Locate the cell with the specified text and output its [X, Y] center coordinate. 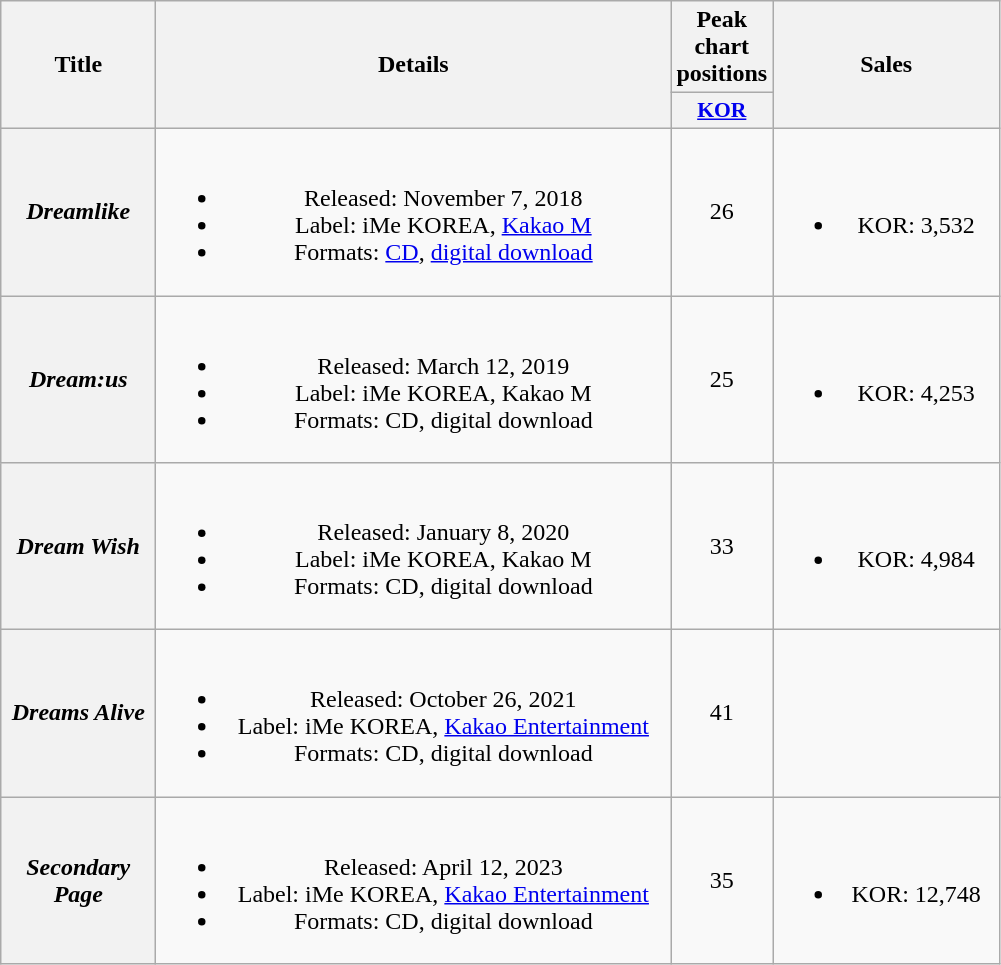
Sales [886, 65]
26 [722, 212]
Secondary Page [78, 880]
41 [722, 714]
Released: March 12, 2019Label: iMe KOREA, Kakao MFormats: CD, digital download [414, 380]
Released: January 8, 2020Label: iMe KOREA, Kakao MFormats: CD, digital download [414, 546]
KOR: 3,532 [886, 212]
25 [722, 380]
Dreams Alive [78, 714]
KOR [722, 111]
Peak chart positions [722, 47]
Dream Wish [78, 546]
Released: October 26, 2021Label: iMe KOREA, Kakao EntertainmentFormats: CD, digital download [414, 714]
Dreamlike [78, 212]
KOR: 4,253 [886, 380]
Dream:us [78, 380]
KOR: 12,748 [886, 880]
35 [722, 880]
Title [78, 65]
KOR: 4,984 [886, 546]
33 [722, 546]
Released: April 12, 2023Label: iMe KOREA, Kakao EntertainmentFormats: CD, digital download [414, 880]
Released: November 7, 2018Label: iMe KOREA, Kakao MFormats: CD, digital download [414, 212]
Details [414, 65]
